Identify which cell holds the provided text, then report its [X, Y] central coordinate. 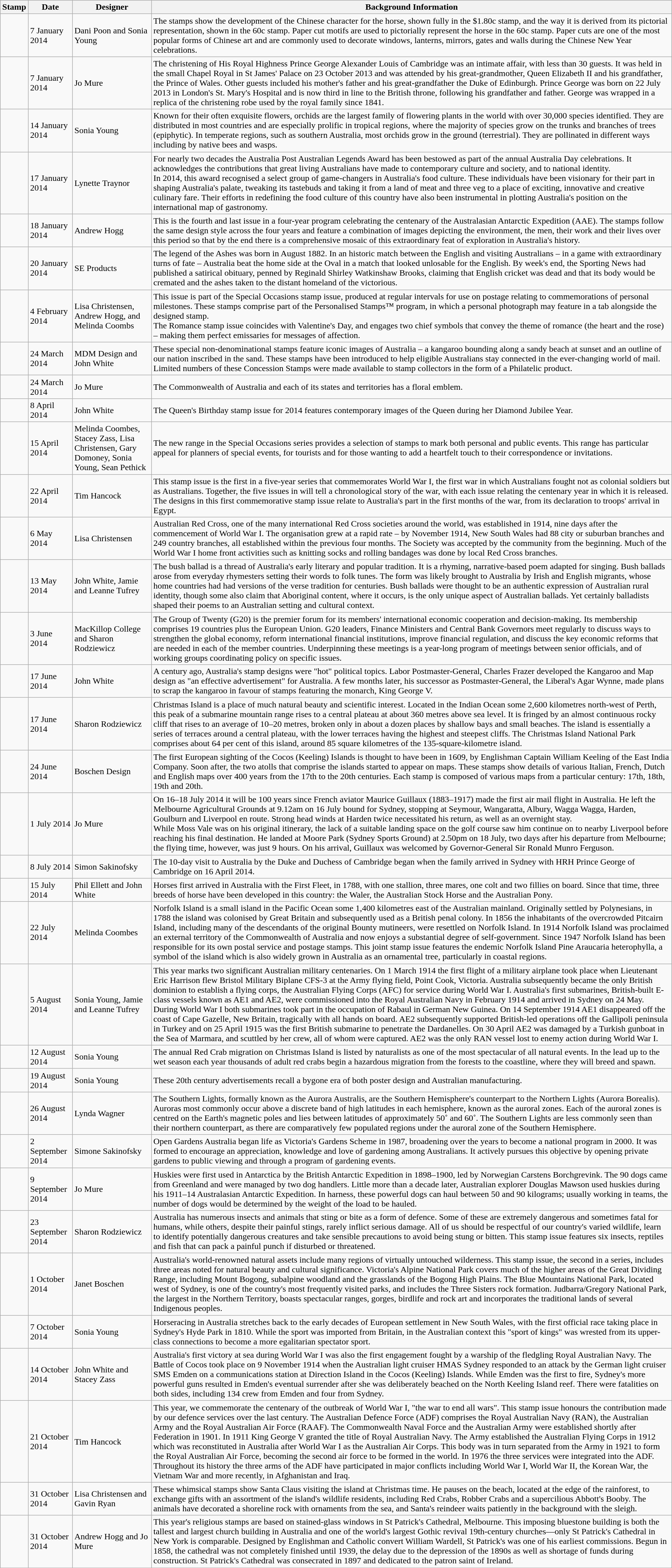
22 July 2014 [50, 932]
Background Information [412, 7]
1 October 2014 [50, 1284]
9 September 2014 [50, 1189]
Lisa Christensen [112, 538]
Andrew Hogg and Jo Mure [112, 1541]
Melinda Coombes [112, 932]
8 July 2014 [50, 866]
Simone Sakinofsky [112, 1151]
Lynda Wagner [112, 1113]
23 September 2014 [50, 1232]
Dani Poon and Sonia Young [112, 35]
SE Products [112, 268]
Phil Ellett and John White [112, 890]
19 August 2014 [50, 1080]
Sonia Young, Jamie and Leanne Tufrey [112, 1004]
John White and Stacey Zass [112, 1375]
5 August 2014 [50, 1004]
1 July 2014 [50, 824]
MacKillop College and Sharon Rodziewicz [112, 638]
17 January 2014 [50, 183]
14 October 2014 [50, 1375]
14 January 2014 [50, 131]
Boschen Design [112, 772]
20 January 2014 [50, 268]
3 June 2014 [50, 638]
Melinda Coombes, Stacey Zass, Lisa Christensen, Gary Domoney, Sonia Young, Sean Pethick [112, 448]
John White, Jamie and Leanne Tufrey [112, 586]
18 January 2014 [50, 230]
Lisa Christensen, Andrew Hogg, and Melinda Coombs [112, 316]
Andrew Hogg [112, 230]
13 May 2014 [50, 586]
Janet Boschen [112, 1284]
Lisa Christensen and Gavin Ryan [112, 1499]
Simon Sakinofsky [112, 866]
MDM Design and John White [112, 359]
4 February 2014 [50, 316]
Lynette Traynor [112, 183]
8 April 2014 [50, 410]
12 August 2014 [50, 1057]
26 August 2014 [50, 1113]
Date [50, 7]
22 April 2014 [50, 496]
6 May 2014 [50, 538]
These 20th century advertisements recall a bygone era of both poster design and Australian manufacturing. [412, 1080]
24 June 2014 [50, 772]
15 July 2014 [50, 890]
7 October 2014 [50, 1332]
2 September 2014 [50, 1151]
15 April 2014 [50, 448]
Designer [112, 7]
The Queen's Birthday stamp issue for 2014 features contemporary images of the Queen during her Diamond Jubilee Year. [412, 410]
21 October 2014 [50, 1441]
The Commonwealth of Australia and each of its states and territories has a floral emblem. [412, 387]
Stamp [14, 7]
